From the cell containing the given text, extract its center point as [X, Y] coordinate. 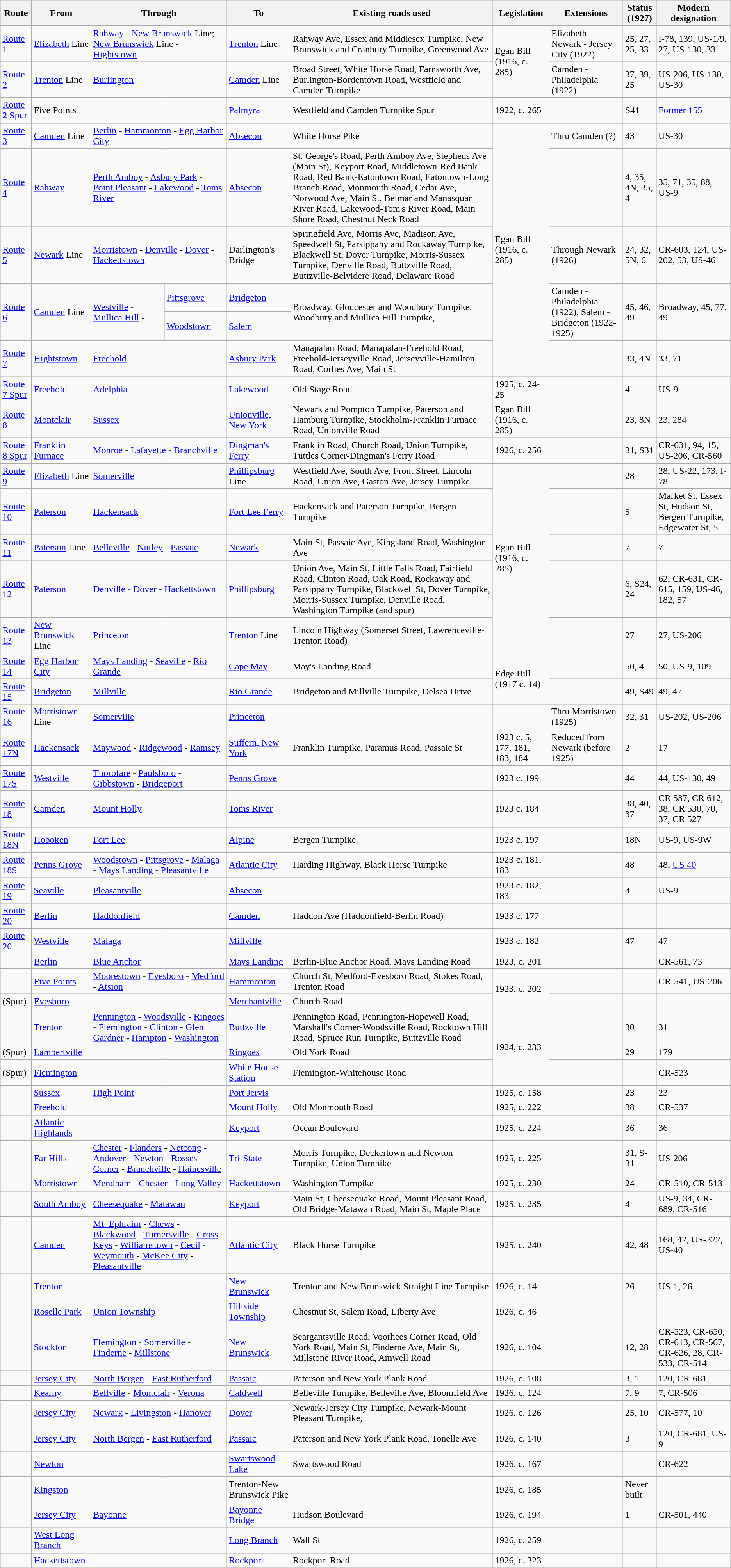
High Point [159, 1093]
Flemington-Whitehouse Road [392, 1073]
12, 28 [640, 1347]
Route 8 Spur [16, 450]
2 [640, 748]
31, S31 [640, 450]
Bayonne Bridge [259, 1515]
Belleville - Nutley - Passaic [159, 548]
Route 17S [16, 778]
50, 4 [640, 666]
Lakewood [259, 389]
7, 9 [640, 1393]
Route 14 [16, 666]
5 [640, 512]
Lambertville [61, 1052]
Maywood - Ridgewood - Ramsey [159, 748]
Perth Amboy - Asbury Park - Point Pleasant - Lakewood - Toms River [159, 187]
Fort Lee Ferry [259, 512]
1926, c. 14 [521, 1286]
1926, c. 124 [521, 1393]
Ocean Boulevard [392, 1127]
Through Newark (1926) [586, 255]
1926, c. 104 [521, 1347]
1926, c. 167 [521, 1464]
1925, c. 224 [521, 1127]
CR-523 [694, 1073]
Burlington [159, 80]
179 [694, 1052]
1923 c. 182, 183 [521, 890]
Mt. Ephraim - Chews - Blackwood - Turnersville - Cross Keys - Williamstown - Cecil - Weymouth - McKee City - Pleasantville [159, 1245]
US-9, US-9W [694, 839]
Malaga [159, 941]
Seargantsville Road, Voorhees Corner Road, Old York Road, Main St, Finderne Ave, Main St, Millstone River Road, Amwell Road [392, 1347]
Hillside Township [259, 1312]
1923 c. 197 [521, 839]
Thru Morristown (1925) [586, 717]
Phillipsburg [259, 589]
Church St, Medford-Evesboro Road, Stokes Road, Trenton Road [392, 981]
US-1, 26 [694, 1286]
Edge Bill (1917 c. 14) [521, 679]
CR-631, 94, 15, US-206, CR-560 [694, 450]
1923 c. 182 [521, 941]
Route 13 [16, 635]
1925, c. 235 [521, 1204]
44 [640, 778]
Wall St [392, 1540]
Rahway [61, 187]
Hoboken [61, 839]
Route 1 [16, 44]
CR-537 [694, 1107]
West Long Branch [61, 1540]
Paterson Line [61, 548]
1923 c. 184 [521, 809]
Hackensack and Paterson Turnpike, Bergen Turnpike [392, 512]
Hightstown [61, 358]
30 [640, 1027]
Route 7 [16, 358]
Route 10 [16, 512]
Mays Landing - Seaville - Rio Grande [159, 666]
1926, c. 108 [521, 1378]
Route 5 [16, 255]
25, 27, 25, 33 [640, 44]
43 [640, 136]
Atlantic Highlands [61, 1127]
Alpine [259, 839]
Newton [61, 1464]
Route 18N [16, 839]
Old York Road [392, 1052]
1926, c. 185 [521, 1490]
Old Monmouth Road [392, 1107]
50, US-9, 109 [694, 666]
Market St, Essex St, Hudson St, Bergen Turnpike, Edgewater St, 5 [694, 512]
Manapalan Road, Manapalan-Freehold Road, Freehold-Jerseyville Road, Jerseyville-Hamilton Road, Corlies Ave, Main St [392, 358]
1925, c. 158 [521, 1093]
Rio Grande [259, 692]
Woodstown - Pittsgrove - Malaga - Mays Landing - Pleasantville [159, 865]
May's Landing Road [392, 666]
1923 c. 5, 177, 181, 183, 184 [521, 748]
Westfield Ave, South Ave, Front Street, Lincoln Road, Union Ave, Gaston Ave, Jersey Turnpike [392, 475]
1923 c. 177 [521, 916]
Moorestown - Evesboro - Medford - Atsion [159, 981]
Montclair [61, 420]
Main St, Cheesequake Road, Mount Pleasant Road, Old Bridge-Matawan Road, Main St, Maple Place [392, 1204]
Thru Camden (?) [586, 136]
Hudson Boulevard [392, 1515]
Mays Landing [259, 961]
38 [640, 1107]
120, CR-681, US-9 [694, 1439]
Route 4 [16, 187]
Route 6 [16, 312]
Toms River [259, 809]
Berlin - Hammonton - Egg Harbor City [159, 136]
48 [640, 865]
Dingman's Ferry [259, 450]
Rahway Ave, Essex and Middlesex Turnpike, New Brunswick and Cranbury Turnpike, Greenwood Ave [392, 44]
Broad Street, White Horse Road, Farnsworth Ave, Burlington-Bordentown Road, Westfield and Camden Turnpike [392, 80]
Church Road [392, 1002]
Denville - Dover - Hackettstown [159, 589]
33, 4N [640, 358]
S41 [640, 110]
Egg Harbor City [61, 666]
Lincoln Highway (Somerset Street, Lawrenceville-Trenton Road) [392, 635]
Main St, Passaic Ave, Kingsland Road, Washington Ave [392, 548]
Union Township [159, 1312]
1923 c. 199 [521, 778]
Washington Turnpike [392, 1184]
Franklin Turnpike, Paramus Road, Passaic St [392, 748]
Broadway, 45, 77, 49 [694, 312]
Pittsgrove [195, 297]
Route 2 [16, 80]
Rahway - New Brunswick Line; New Brunswick Line - Hightstown [159, 44]
CR-501, 440 [694, 1515]
To [259, 13]
Bergen Turnpike [392, 839]
48, US 40 [694, 865]
Belleville Turnpike, Belleville Ave, Bloomfield Ave [392, 1393]
Westville - Mullica Hill - [128, 312]
49, 47 [694, 692]
CR-523, CR-650, CR-613, CR-567, CR-626, 28, CR-533, CR-514 [694, 1347]
US-206 [694, 1158]
Thorofare - Paulsboro - Gibbstown - Bridgeport [159, 778]
Swartswood Lake [259, 1464]
62, CR-631, CR-615, 159, US-46, 182, 57 [694, 589]
US-30 [694, 136]
Route [16, 13]
US-9, 34, CR-689, CR-516 [694, 1204]
Kearny [61, 1393]
24 [640, 1184]
CR-510, CR-513 [694, 1184]
Asbury Park [259, 358]
White Horse Pike [392, 136]
From [61, 13]
Port Jervis [259, 1093]
Evesboro [61, 1002]
1926, c. 259 [521, 1540]
Route 19 [16, 890]
25, 10 [640, 1413]
Elizabeth - Newark - Jersey City (1922) [586, 44]
Never built [640, 1490]
Woodstown [195, 326]
23, 8N [640, 420]
Newark-Jersey City Turnpike, Newark-Mount Pleasant Turnpike, [392, 1413]
Modern designation [694, 13]
Camden - Philadelphia (1922), Salem - Bridgeton (1922-1925) [586, 312]
Extensions [586, 13]
Bellville - Montclair - Verona [159, 1393]
1925, c. 240 [521, 1245]
Cheesequake - Matawan [159, 1204]
44, US-130, 49 [694, 778]
Westfield and Camden Turnpike Spur [392, 110]
Buttzville [259, 1027]
Stockton [61, 1347]
Unionville, New York [259, 420]
38, 40, 37 [640, 809]
Route 3 [16, 136]
1923, c. 202 [521, 989]
US-202, US-206 [694, 717]
Route 18S [16, 865]
1926, c. 126 [521, 1413]
Franklin Road, Church Road, Union Turnpike, Tuttles Corner-Dingman's Ferry Road [392, 450]
Berlin-Blue Anchor Road, Mays Landing Road [392, 961]
Former 155 [694, 110]
Kingston [61, 1490]
Legislation [521, 13]
CR-577, 10 [694, 1413]
Flemington - Somerville - Finderne - Millstone [159, 1347]
23, 284 [694, 420]
28 [640, 475]
Rockport Road [392, 1560]
1926, c. 323 [521, 1560]
Monroe - Lafayette - Branchville [159, 450]
1926, c. 140 [521, 1439]
Dover [259, 1413]
Trenton-New Brunswick Pike [259, 1490]
Route 11 [16, 548]
New Brunswick Line [61, 635]
Status (1927) [640, 13]
Reduced from Newark (before 1925) [586, 748]
Hammonton [259, 981]
Harding Highway, Black Horse Turnpike [392, 865]
Route 2 Spur [16, 110]
168, 42, US-322, US-40 [694, 1245]
Blue Anchor [159, 961]
Bridgeton and Millville Turnpike, Delsea Drive [392, 692]
Existing roads used [392, 13]
Newark - Livingston - Hanover [159, 1413]
Route 18 [16, 809]
24, 32, 5N, 6 [640, 255]
Morristown Line [61, 717]
Salem [259, 326]
37, 39, 25 [640, 80]
31, S-31 [640, 1158]
Haddonfield [159, 916]
17 [694, 748]
Camden - Philadelphia (1922) [586, 80]
South Amboy [61, 1204]
Adelphia [159, 389]
Phillipsburg Line [259, 475]
Cape May [259, 666]
1926, c. 256 [521, 450]
Through [159, 13]
Merchantville [259, 1002]
Fort Lee [159, 839]
Paterson and New York Plank Road [392, 1378]
Rockport [259, 1560]
Far Hills [61, 1158]
33, 71 [694, 358]
Route 9 [16, 475]
1925, c. 225 [521, 1158]
1 [640, 1515]
Swartswood Road [392, 1464]
35, 71, 35, 88, US-9 [694, 187]
CR-603, 124, US-202, 53, US-46 [694, 255]
Trenton and New Brunswick Straight Line Turnpike [392, 1286]
Morristown [61, 1184]
3, 1 [640, 1378]
18N [640, 839]
49, S49 [640, 692]
White House Station [259, 1073]
CR 537, CR 612, 38, CR 530, 70, 37, CR 527 [694, 809]
Pleasantville [159, 890]
27, US-206 [694, 635]
26 [640, 1286]
Route 16 [16, 717]
Newark and Pompton Turnpike, Paterson and Hamburg Turnpike, Stockholm-Franklin Furnace Road, Unionville Road [392, 420]
Darlington's Bridge [259, 255]
1926, c. 194 [521, 1515]
6, S24, 24 [640, 589]
45, 46, 49 [640, 312]
Haddon Ave (Haddonfield-Berlin Road) [392, 916]
29 [640, 1052]
27 [640, 635]
Morris Turnpike, Deckertown and Newton Turnpike, Union Turnpike [392, 1158]
CR-561, 73 [694, 961]
CR-622 [694, 1464]
Caldwell [259, 1393]
CR-541, US-206 [694, 981]
1925, c. 24-25 [521, 389]
1924, c. 233 [521, 1047]
Suffern, New York [259, 748]
1922, c. 265 [521, 110]
120, CR-681 [694, 1378]
1923, c. 201 [521, 961]
Old Stage Road [392, 389]
Newark [259, 548]
Newark Line [61, 255]
Franklin Furnace [61, 450]
Roselle Park [61, 1312]
7, CR-506 [694, 1393]
1923 c. 181, 183 [521, 865]
Route 8 [16, 420]
Flemington [61, 1073]
Bayonne [159, 1515]
Route 12 [16, 589]
Route 15 [16, 692]
Route 7 Spur [16, 389]
Pennington - Woodsville - Ringoes - Flemington - Clinton - Glen Gardner - Hampton - Washington [159, 1027]
I-78, 139, US-1/9, 27, US-130, 33 [694, 44]
Tri-State [259, 1158]
4, 35, 4N, 35, 4 [640, 187]
Paterson and New York Plank Road, Tonelle Ave [392, 1439]
42, 48 [640, 1245]
3 [640, 1439]
Route 17N [16, 748]
31 [694, 1027]
Seaville [61, 890]
Broadway, Gloucester and Woodbury Turnpike, Woodbury and Mullica Hill Turnpike, [392, 312]
Mendham - Chester - Long Valley [159, 1184]
Long Branch [259, 1540]
Pennington Road, Pennington-Hopewell Road, Marshall's Corner-Woodsville Road, Rocktown Hill Road, Spruce Run Turnpike, Buttzville Road [392, 1027]
1925, c. 230 [521, 1184]
Ringoes [259, 1052]
Black Horse Turnpike [392, 1245]
1926, c. 46 [521, 1312]
Palmyra [259, 110]
Chestnut St, Salem Road, Liberty Ave [392, 1312]
Chester - Flanders - Netcong - Andover - Newton - Rosses Corner - Branchville - Hainesville [159, 1158]
1925, c. 222 [521, 1107]
28, US-22, 173, I-78 [694, 475]
US-206, US-130, US-30 [694, 80]
Morristown - Denville - Dover - Hackettstown [159, 255]
32, 31 [640, 717]
